Return [x, y] of the center of cell containing provided text 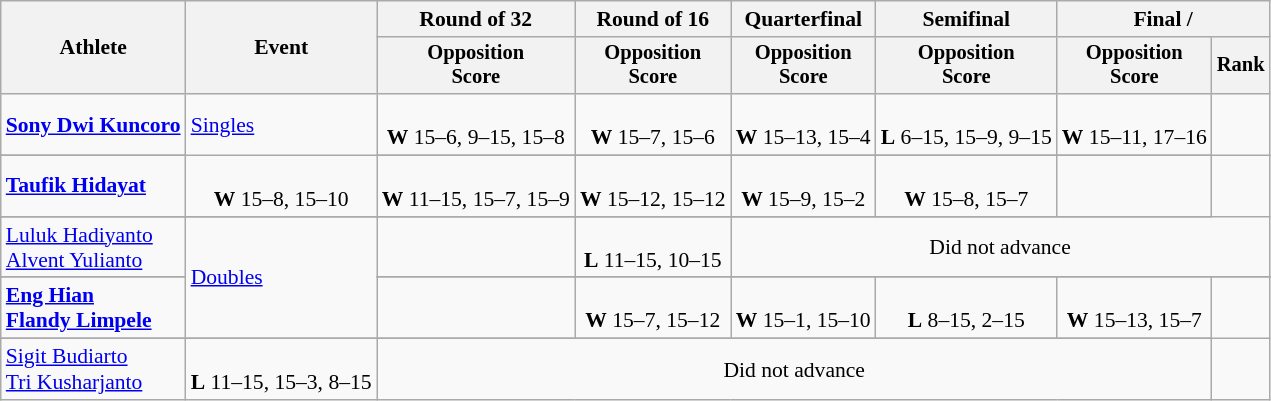
Taufik Hidayat [94, 186]
Semifinal [966, 19]
W 15–8, 15–10 [282, 186]
Sigit BudiartoTri Kusharjanto [94, 370]
W 15–12, 15–12 [653, 186]
Event [282, 48]
W 15–11, 17–16 [1134, 124]
Round of 32 [476, 19]
W 15–7, 15–6 [653, 124]
Final / [1164, 19]
Singles [282, 124]
L 11–15, 15–3, 8–15 [282, 370]
W 15–13, 15–7 [1134, 308]
W 15–7, 15–12 [653, 308]
L 8–15, 2–15 [966, 308]
Quarterfinal [804, 19]
L 6–15, 15–9, 9–15 [966, 124]
Luluk HadiyantoAlvent Yulianto [94, 248]
Doubles [282, 278]
W 15–9, 15–2 [804, 186]
W 15–6, 9–15, 15–8 [476, 124]
W 15–8, 15–7 [966, 186]
Round of 16 [653, 19]
W 15–13, 15–4 [804, 124]
Sony Dwi Kuncoro [94, 124]
L 11–15, 10–15 [653, 248]
W 11–15, 15–7, 15–9 [476, 186]
Eng HianFlandy Limpele [94, 308]
Rank [1241, 66]
W 15–1, 15–10 [804, 308]
Athlete [94, 48]
